Return [x, y] of the center of cell containing provided text 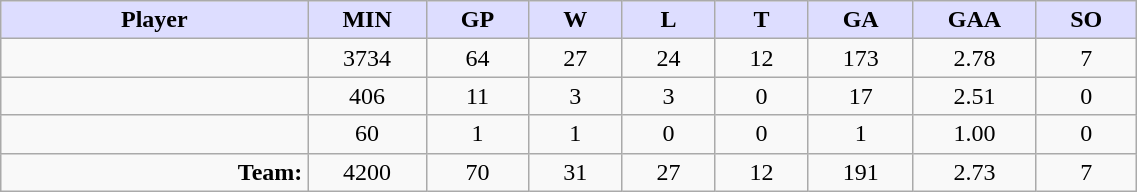
MIN [367, 20]
17 [860, 96]
406 [367, 96]
L [668, 20]
T [762, 20]
11 [477, 96]
2.73 [974, 172]
64 [477, 58]
3734 [367, 58]
SO [1086, 20]
24 [668, 58]
Player [154, 20]
GP [477, 20]
2.51 [974, 96]
70 [477, 172]
31 [576, 172]
Team: [154, 172]
60 [367, 134]
2.78 [974, 58]
GA [860, 20]
GAA [974, 20]
1.00 [974, 134]
4200 [367, 172]
W [576, 20]
191 [860, 172]
173 [860, 58]
